Search for the cell housing the specified text and yield its [x, y] center coordinate. 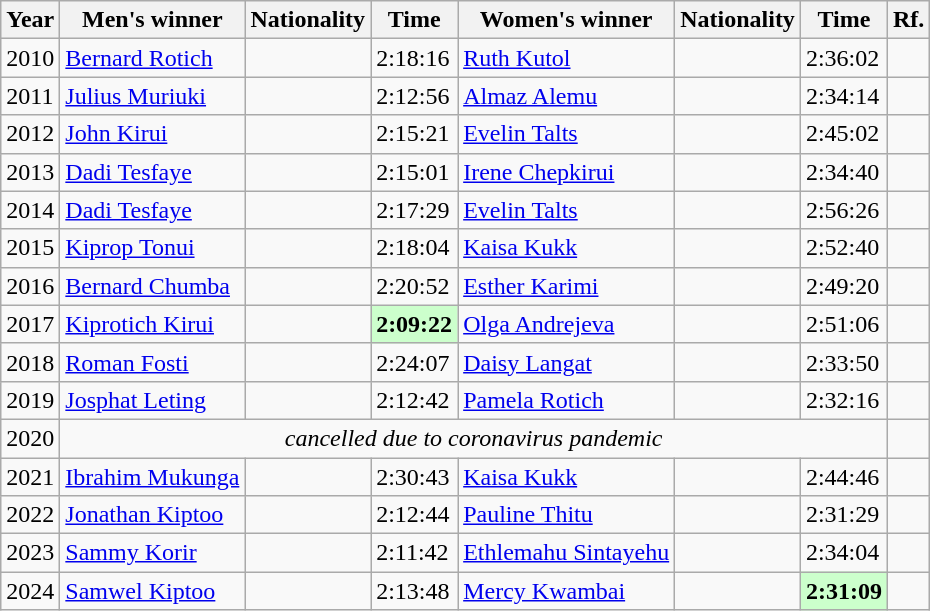
2016 [30, 286]
2:49:20 [844, 286]
Josphat Leting [152, 400]
Daisy Langat [566, 362]
Olga Andrejeva [566, 324]
2:12:42 [414, 400]
Year [30, 20]
2:17:29 [414, 210]
2:36:02 [844, 58]
2:52:40 [844, 248]
Julius Muriuki [152, 96]
2020 [30, 438]
2:13:48 [414, 591]
Rf. [908, 20]
2019 [30, 400]
2023 [30, 553]
2010 [30, 58]
2:24:07 [414, 362]
2:18:16 [414, 58]
Bernard Chumba [152, 286]
Jonathan Kiptoo [152, 515]
2:11:42 [414, 553]
2:18:04 [414, 248]
2014 [30, 210]
2:44:46 [844, 477]
2:15:21 [414, 134]
2:32:16 [844, 400]
2:31:09 [844, 591]
2:51:06 [844, 324]
2015 [30, 248]
2:09:22 [414, 324]
2013 [30, 172]
2:30:43 [414, 477]
2012 [30, 134]
2:34:04 [844, 553]
2:15:01 [414, 172]
2024 [30, 591]
2:56:26 [844, 210]
Kiprop Tonui [152, 248]
2:12:44 [414, 515]
Ethlemahu Sintayehu [566, 553]
Sammy Korir [152, 553]
Pamela Rotich [566, 400]
2:20:52 [414, 286]
2:34:40 [844, 172]
Men's winner [152, 20]
Roman Fosti [152, 362]
Esther Karimi [566, 286]
2022 [30, 515]
2:12:56 [414, 96]
2018 [30, 362]
Women's winner [566, 20]
2011 [30, 96]
2:31:29 [844, 515]
Ibrahim Mukunga [152, 477]
2021 [30, 477]
Bernard Rotich [152, 58]
Samwel Kiptoo [152, 591]
Mercy Kwambai [566, 591]
Irene Chepkirui [566, 172]
Pauline Thitu [566, 515]
2:45:02 [844, 134]
2017 [30, 324]
2:34:14 [844, 96]
John Kirui [152, 134]
cancelled due to coronavirus pandemic [474, 438]
Ruth Kutol [566, 58]
Kiprotich Kirui [152, 324]
Almaz Alemu [566, 96]
2:33:50 [844, 362]
